Return the [x, y] coordinate for the center point of the cell that contains the specified text.  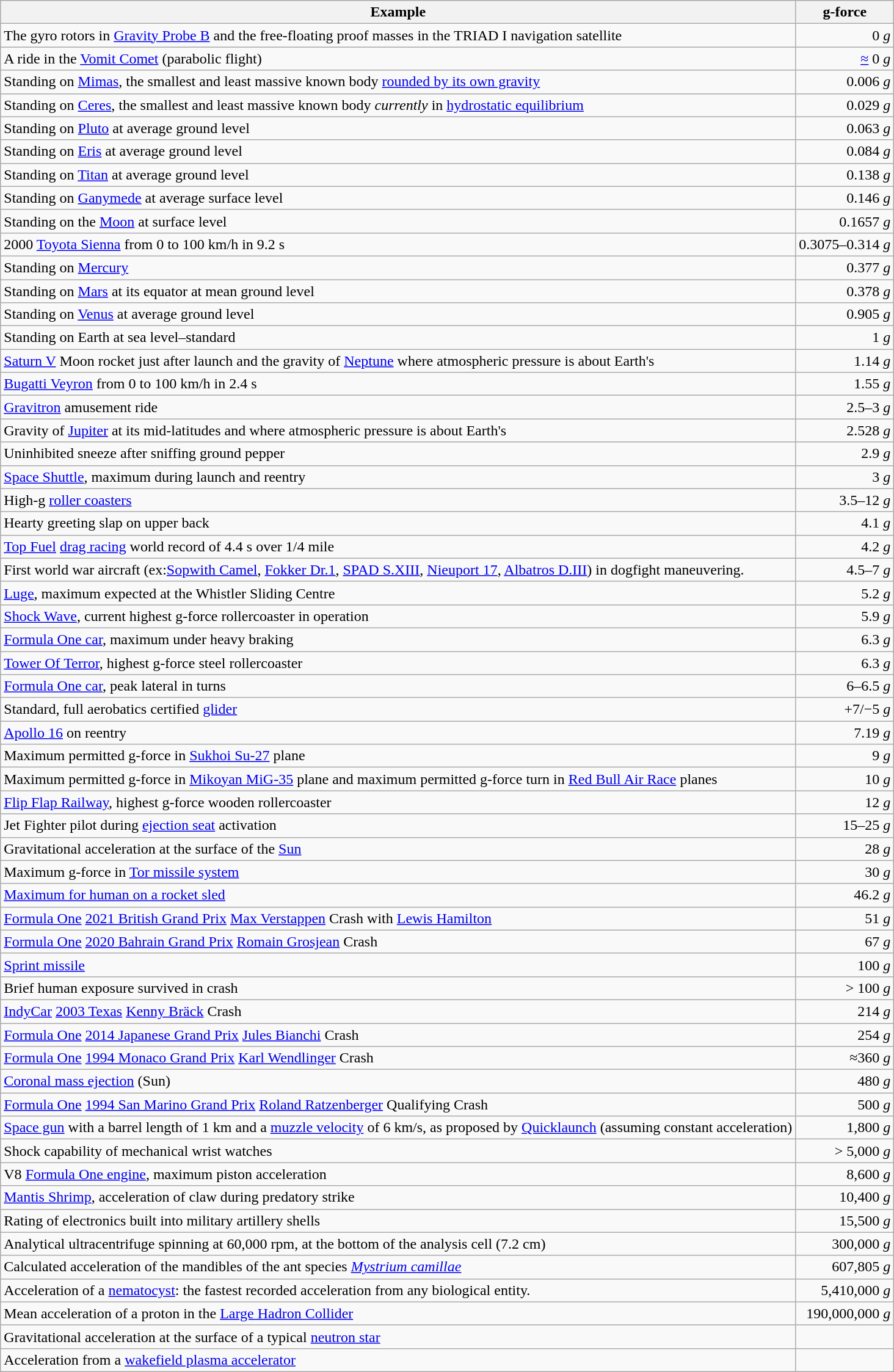
46.2 g [845, 895]
0.084 g [845, 151]
607,805 g [845, 1267]
Space Shuttle, maximum during launch and reentry [398, 477]
3.5–12 g [845, 500]
100 g [845, 965]
15,500 g [845, 1221]
Formula One 1994 Monaco Grand Prix Karl Wendlinger Crash [398, 1058]
6–6.5 g [845, 686]
2.5–3 g [845, 407]
Gravitational acceleration at the surface of the Sun [398, 849]
Formula One car, maximum under heavy braking [398, 639]
10 g [845, 779]
High-g roller coasters [398, 500]
Rating of electronics built into military artillery shells [398, 1221]
Formula One 1994 San Marino Grand Prix Roland Ratzenberger Qualifying Crash [398, 1105]
Brief human exposure survived in crash [398, 988]
Formula One car, peak lateral in turns [398, 686]
1.55 g [845, 384]
Standard, full aerobatics certified glider [398, 710]
0.146 g [845, 198]
Bugatti Veyron from 0 to 100 km/h in 2.4 s [398, 384]
Gravitron amusement ride [398, 407]
Standing on the Moon at surface level [398, 221]
5.2 g [845, 593]
28 g [845, 849]
Calculated acceleration of the mandibles of the ant species Mystrium camillae [398, 1267]
Standing on Mars at its equator at mean ground level [398, 291]
Top Fuel drag racing world record of 4.4 s over 1/4 mile [398, 546]
2000 Toyota Sienna from 0 to 100 km/h in 9.2 s [398, 244]
0.3075–0.314 g [845, 244]
0 g [845, 35]
Mean acceleration of a proton in the Large Hadron Collider [398, 1313]
9 g [845, 756]
Formula One 2014 Japanese Grand Prix Jules Bianchi Crash [398, 1035]
500 g [845, 1105]
Coronal mass ejection (Sun) [398, 1081]
0.138 g [845, 175]
The gyro rotors in Gravity Probe B and the free-floating proof masses in the TRIAD I navigation satellite [398, 35]
190,000,000 g [845, 1313]
Apollo 16 on reentry [398, 733]
4.5–7 g [845, 570]
Formula One 2021 British Grand Prix Max Verstappen Crash with Lewis Hamilton [398, 918]
0.006 g [845, 82]
2.9 g [845, 454]
67 g [845, 942]
300,000 g [845, 1244]
7.19 g [845, 733]
Hearty greeting slap on upper back [398, 523]
214 g [845, 1011]
30 g [845, 872]
5,410,000 g [845, 1290]
4.1 g [845, 523]
0.378 g [845, 291]
≈ 0 g [845, 59]
Space gun with a barrel length of 1 km and a muzzle velocity of 6 km/s, as proposed by Quicklaunch (assuming constant acceleration) [398, 1128]
Standing on Mercury [398, 267]
Standing on Ganymede at average surface level [398, 198]
Shock capability of mechanical wrist watches [398, 1151]
1,800 g [845, 1128]
Gravity of Jupiter at its mid-latitudes and where atmospheric pressure is about Earth's [398, 430]
480 g [845, 1081]
IndyCar 2003 Texas Kenny Bräck Crash [398, 1011]
First world war aircraft (ex:Sopwith Camel, Fokker Dr.1, SPAD S.XIII, Nieuport 17, Albatros D.III) in dogfight maneuvering. [398, 570]
0.029 g [845, 105]
Gravitational acceleration at the surface of a typical neutron star [398, 1337]
Standing on Earth at sea level–standard [398, 338]
Standing on Eris at average ground level [398, 151]
Flip Flap Railway, highest g-force wooden rollercoaster [398, 802]
A ride in the Vomit Comet (parabolic flight) [398, 59]
Uninhibited sneeze after sniffing ground pepper [398, 454]
Saturn V Moon rocket just after launch and the gravity of Neptune where atmospheric pressure is about Earth's [398, 361]
Standing on Ceres, the smallest and least massive known body currently in hydrostatic equilibrium [398, 105]
Maximum permitted g-force in Mikoyan MiG-35 plane and maximum permitted g-force turn in Red Bull Air Race planes [398, 779]
2.528 g [845, 430]
Acceleration from a wakefield plasma accelerator [398, 1360]
3 g [845, 477]
0.1657 g [845, 221]
Tower Of Terror, highest g-force steel rollercoaster [398, 662]
> 100 g [845, 988]
Mantis Shrimp, acceleration of claw during predatory strike [398, 1197]
Analytical ultracentrifuge spinning at 60,000 rpm, at the bottom of the analysis cell (7.2 cm) [398, 1244]
51 g [845, 918]
Example [398, 12]
Luge, maximum expected at the Whistler Sliding Centre [398, 593]
Standing on Venus at average ground level [398, 314]
5.9 g [845, 616]
Standing on Mimas, the smallest and least massive known body rounded by its own gravity [398, 82]
Maximum g-force in Tor missile system [398, 872]
Standing on Pluto at average ground level [398, 128]
15–25 g [845, 826]
> 5,000 g [845, 1151]
Acceleration of a nematocyst: the fastest recorded acceleration from any biological entity. [398, 1290]
Formula One 2020 Bahrain Grand Prix Romain Grosjean Crash [398, 942]
Maximum for human on a rocket sled [398, 895]
+7/−5 g [845, 710]
8,600 g [845, 1174]
1.14 g [845, 361]
12 g [845, 802]
Sprint missile [398, 965]
V8 Formula One engine, maximum piston acceleration [398, 1174]
10,400 g [845, 1197]
254 g [845, 1035]
1 g [845, 338]
Jet Fighter pilot during ejection seat activation [398, 826]
0.063 g [845, 128]
g-force [845, 12]
4.2 g [845, 546]
Shock Wave, current highest g-force rollercoaster in operation [398, 616]
0.905 g [845, 314]
≈360 g [845, 1058]
Standing on Titan at average ground level [398, 175]
0.377 g [845, 267]
Maximum permitted g-force in Sukhoi Su-27 plane [398, 756]
